Output the [x, y] coordinate of the center of the cell containing the given text.  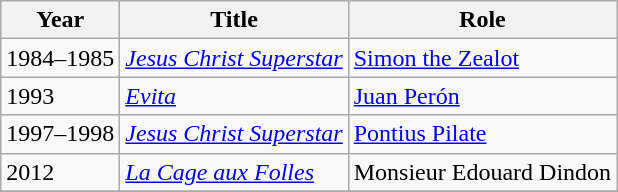
2012 [60, 172]
Title [234, 20]
Evita [234, 96]
Simon the Zealot [482, 58]
1993 [60, 96]
1997–1998 [60, 134]
Pontius Pilate [482, 134]
Year [60, 20]
Juan Perón [482, 96]
Role [482, 20]
Monsieur Edouard Dindon [482, 172]
1984–1985 [60, 58]
La Cage aux Folles [234, 172]
